For the text-containing cell, return its midpoint in (x, y) coordinate format. 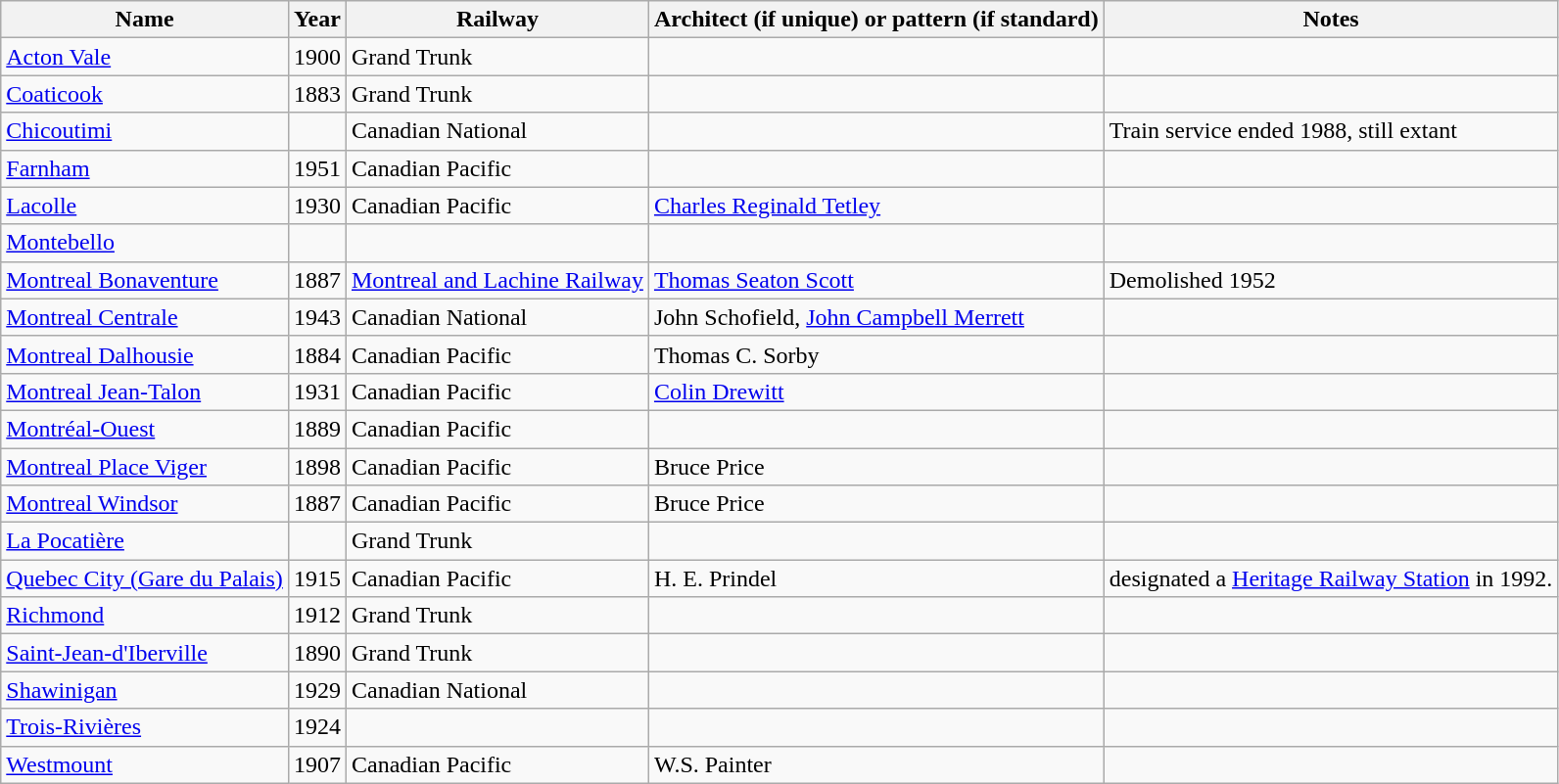
Richmond (145, 616)
1924 (317, 727)
Montreal Centrale (145, 317)
Montreal Place Viger (145, 467)
Saint-Jean-d'Iberville (145, 653)
W.S. Painter (875, 764)
designated a Heritage Railway Station in 1992. (1331, 578)
Trois-Rivières (145, 727)
Acton Vale (145, 57)
Montreal Windsor (145, 504)
1907 (317, 764)
Thomas C. Sorby (875, 354)
Montreal Dalhousie (145, 354)
John Schofield, John Campbell Merrett (875, 317)
1898 (317, 467)
1931 (317, 392)
Demolished 1952 (1331, 280)
1900 (317, 57)
1889 (317, 429)
1883 (317, 94)
1884 (317, 354)
Farnham (145, 168)
1929 (317, 690)
Montréal-Ouest (145, 429)
Montreal Bonaventure (145, 280)
Shawinigan (145, 690)
Lacolle (145, 206)
H. E. Prindel (875, 578)
Montreal Jean-Talon (145, 392)
La Pocatière (145, 541)
Notes (1331, 20)
1951 (317, 168)
Railway (497, 20)
Architect (if unique) or pattern (if standard) (875, 20)
1943 (317, 317)
Quebec City (Gare du Palais) (145, 578)
Year (317, 20)
Coaticook (145, 94)
Thomas Seaton Scott (875, 280)
Montreal and Lachine Railway (497, 280)
Colin Drewitt (875, 392)
1915 (317, 578)
Montebello (145, 243)
1912 (317, 616)
Charles Reginald Tetley (875, 206)
1890 (317, 653)
Westmount (145, 764)
1930 (317, 206)
Train service ended 1988, still extant (1331, 131)
Name (145, 20)
Chicoutimi (145, 131)
